For the text-containing cell, return its midpoint in [X, Y] coordinate format. 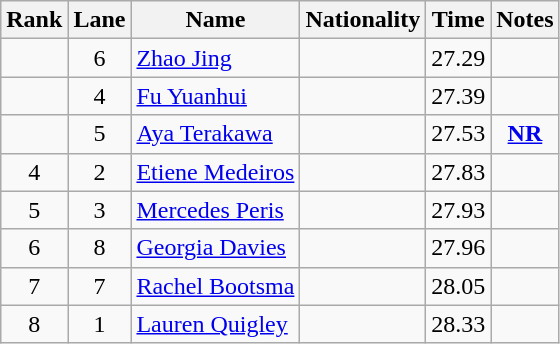
Name [216, 20]
27.96 [458, 248]
27.93 [458, 210]
Notes [525, 20]
Zhao Jing [216, 58]
NR [525, 134]
27.53 [458, 134]
Etiene Medeiros [216, 172]
28.33 [458, 324]
3 [100, 210]
Georgia Davies [216, 248]
Time [458, 20]
27.39 [458, 96]
Lane [100, 20]
Rachel Bootsma [216, 286]
Aya Terakawa [216, 134]
28.05 [458, 286]
Lauren Quigley [216, 324]
Fu Yuanhui [216, 96]
Mercedes Peris [216, 210]
1 [100, 324]
27.29 [458, 58]
2 [100, 172]
Nationality [363, 20]
Rank [34, 20]
27.83 [458, 172]
